Capture the cell that displays the provided text and extract its [X, Y] central coordinate. 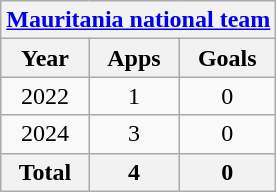
3 [134, 134]
1 [134, 96]
Apps [134, 58]
2022 [45, 96]
Total [45, 172]
Goals [228, 58]
4 [134, 172]
2024 [45, 134]
Year [45, 58]
Mauritania national team [138, 20]
